Scan for the cell matching the given text and deliver its (X, Y) coordinate at center. 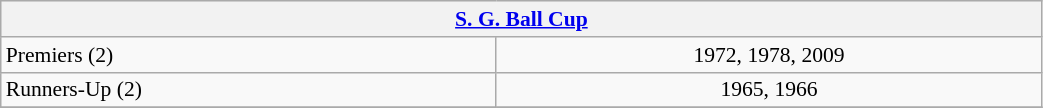
1972, 1978, 2009 (769, 55)
Runners-Up (2) (248, 90)
Premiers (2) (248, 55)
S. G. Ball Cup (522, 19)
1965, 1966 (769, 90)
